Determine the [x, y] coordinate at the center of the cell enclosing the given text.  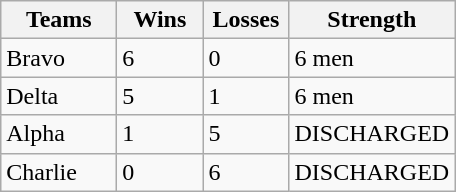
Strength [372, 20]
Delta [59, 96]
Charlie [59, 172]
Bravo [59, 58]
Losses [246, 20]
Wins [160, 20]
Teams [59, 20]
Alpha [59, 134]
